Find where the given text appears and provide that cell's center as (X, Y) coordinate. 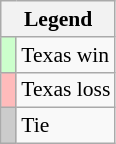
Texas loss (66, 90)
Legend (58, 19)
Texas win (66, 55)
Tie (66, 126)
